Capture the cell that displays the provided text and extract its (X, Y) central coordinate. 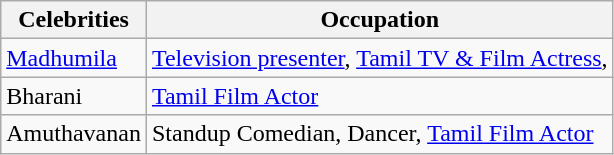
Occupation (380, 20)
Madhumila (74, 58)
Tamil Film Actor (380, 96)
Standup Comedian, Dancer, Tamil Film Actor (380, 134)
Celebrities (74, 20)
Bharani (74, 96)
Amuthavanan (74, 134)
Television presenter, Tamil TV & Film Actress, (380, 58)
